From the cell containing the given text, extract its center point as [X, Y] coordinate. 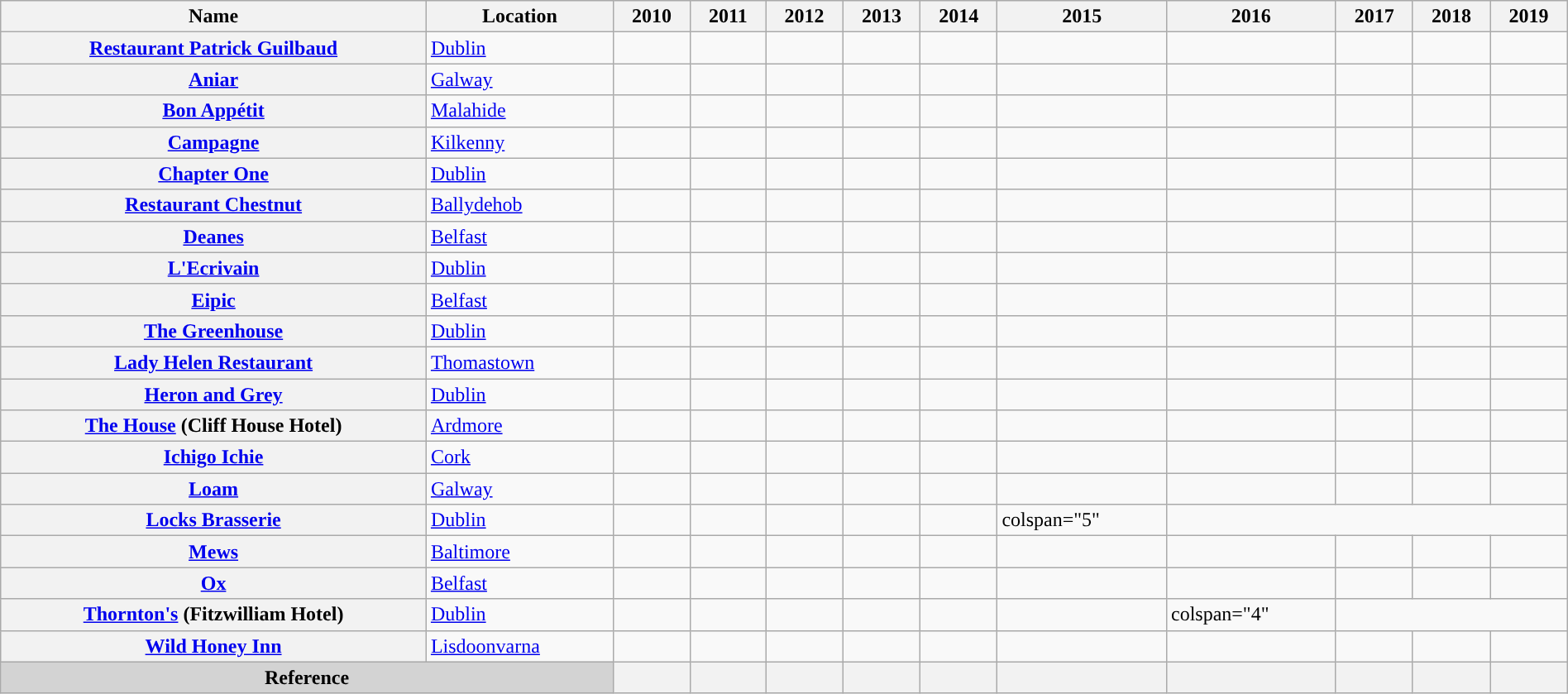
Reference [308, 677]
Lady Helen Restaurant [213, 362]
Malahide [519, 111]
2017 [1374, 17]
Deanes [213, 237]
2014 [959, 17]
Lisdoonvarna [519, 646]
colspan="5" [1082, 520]
Ballydehob [519, 205]
Bon Appétit [213, 111]
Baltimore [519, 552]
2010 [652, 17]
Chapter One [213, 174]
Cork [519, 457]
Eipic [213, 299]
Thomastown [519, 362]
Thornton's (Fitzwilliam Hotel) [213, 615]
Location [519, 17]
Name [213, 17]
Loam [213, 489]
2019 [1529, 17]
2016 [1250, 17]
colspan="4" [1250, 615]
Ox [213, 583]
2013 [882, 17]
2011 [728, 17]
The House (Cliff House Hotel) [213, 426]
Heron and Grey [213, 395]
Aniar [213, 79]
Locks Brasserie [213, 520]
2015 [1082, 17]
Kilkenny [519, 142]
Restaurant Patrick Guilbaud [213, 48]
2018 [1451, 17]
L'Ecrivain [213, 268]
Ardmore [519, 426]
The Greenhouse [213, 331]
Mews [213, 552]
2012 [804, 17]
Campagne [213, 142]
Restaurant Chestnut [213, 205]
Ichigo Ichie [213, 457]
Wild Honey Inn [213, 646]
